Detect which cell encompasses the target text, then output its (x, y) center coordinate. 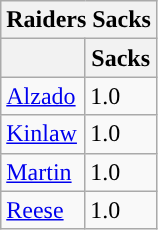
Reese (43, 210)
Raiders Sacks (79, 20)
Sacks (121, 58)
Kinlaw (43, 134)
Alzado (43, 96)
Martin (43, 172)
